Return the (X, Y) coordinate for the center point of the cell that contains the specified text.  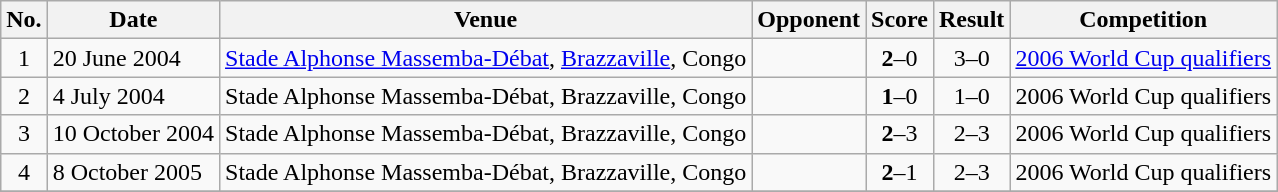
2 (24, 96)
Opponent (809, 20)
No. (24, 20)
20 June 2004 (133, 58)
3–0 (971, 58)
Result (971, 20)
Competition (1144, 20)
Score (900, 20)
4 (24, 172)
3 (24, 134)
8 October 2005 (133, 172)
2–0 (900, 58)
Venue (486, 20)
1 (24, 58)
Date (133, 20)
4 July 2004 (133, 96)
2–1 (900, 172)
10 October 2004 (133, 134)
